Find where the given text appears and provide that cell's center as (x, y) coordinate. 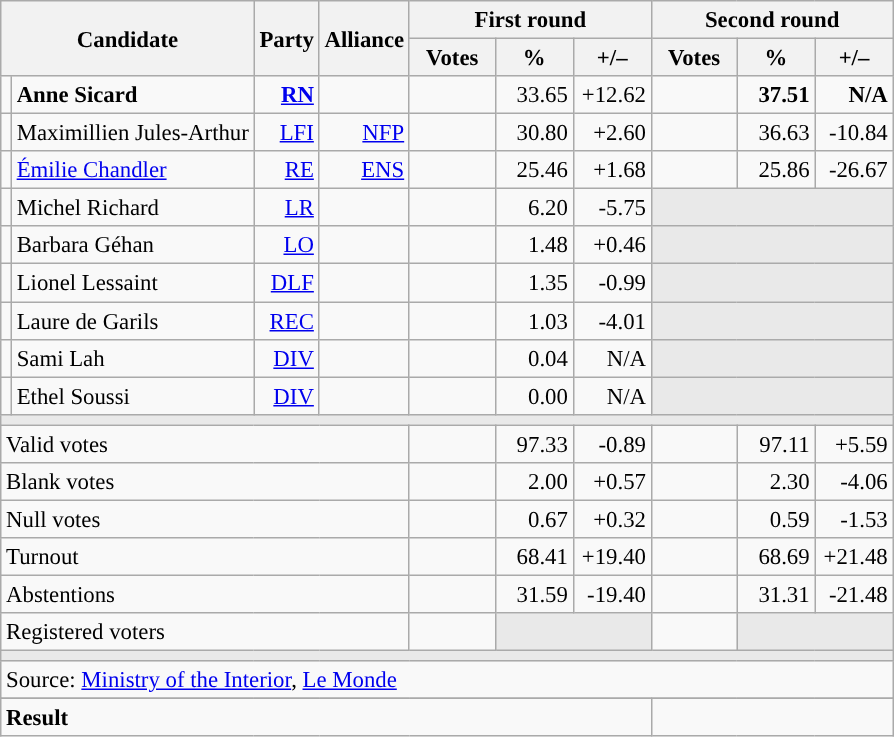
-10.84 (854, 133)
Sami Lah (132, 358)
REC (286, 321)
RN (286, 95)
NFP (364, 133)
Émilie Chandler (132, 170)
Result (326, 718)
25.46 (534, 170)
+1.68 (612, 170)
Null votes (206, 519)
-4.01 (612, 321)
2.30 (776, 482)
0.00 (534, 396)
97.11 (776, 444)
Abstentions (206, 594)
-1.53 (854, 519)
ENS (364, 170)
Michel Richard (132, 208)
+12.62 (612, 95)
30.80 (534, 133)
+5.59 (854, 444)
Valid votes (206, 444)
Registered voters (206, 632)
Laure de Garils (132, 321)
31.31 (776, 594)
+2.60 (612, 133)
Anne Sicard (132, 95)
-5.75 (612, 208)
97.33 (534, 444)
Lionel Lessaint (132, 283)
+0.57 (612, 482)
37.51 (776, 95)
0.04 (534, 358)
33.65 (534, 95)
68.41 (534, 557)
+21.48 (854, 557)
Alliance (364, 38)
1.48 (534, 245)
+0.32 (612, 519)
68.69 (776, 557)
DLF (286, 283)
Source: Ministry of the Interior, Le Monde (447, 680)
+0.46 (612, 245)
25.86 (776, 170)
LFI (286, 133)
Barbara Géhan (132, 245)
0.59 (776, 519)
31.59 (534, 594)
2.00 (534, 482)
36.63 (776, 133)
Party (286, 38)
Blank votes (206, 482)
Candidate (128, 38)
Ethel Soussi (132, 396)
-21.48 (854, 594)
-4.06 (854, 482)
6.20 (534, 208)
0.67 (534, 519)
+19.40 (612, 557)
-0.89 (612, 444)
-19.40 (612, 594)
First round (530, 20)
RE (286, 170)
-0.99 (612, 283)
LO (286, 245)
-26.67 (854, 170)
1.35 (534, 283)
LR (286, 208)
Second round (772, 20)
Turnout (206, 557)
Maximillien Jules-Arthur (132, 133)
1.03 (534, 321)
